Locate the cell with the specified text and output its [X, Y] center coordinate. 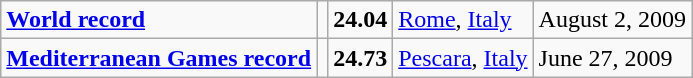
24.04 [360, 20]
Mediterranean Games record [159, 58]
24.73 [360, 58]
Rome, Italy [463, 20]
August 2, 2009 [612, 20]
World record [159, 20]
June 27, 2009 [612, 58]
Pescara, Italy [463, 58]
